Provide the (x, y) coordinate of the cell's center where the given text is located.  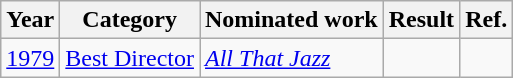
1979 (30, 58)
Best Director (130, 58)
All That Jazz (292, 58)
Category (130, 20)
Year (30, 20)
Nominated work (292, 20)
Ref. (486, 20)
Result (421, 20)
